Scan for the cell matching the given text and deliver its [X, Y] coordinate at center. 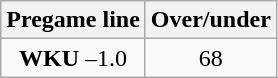
Over/under [210, 20]
WKU –1.0 [74, 58]
Pregame line [74, 20]
68 [210, 58]
